Return (X, Y) of the center of cell containing provided text 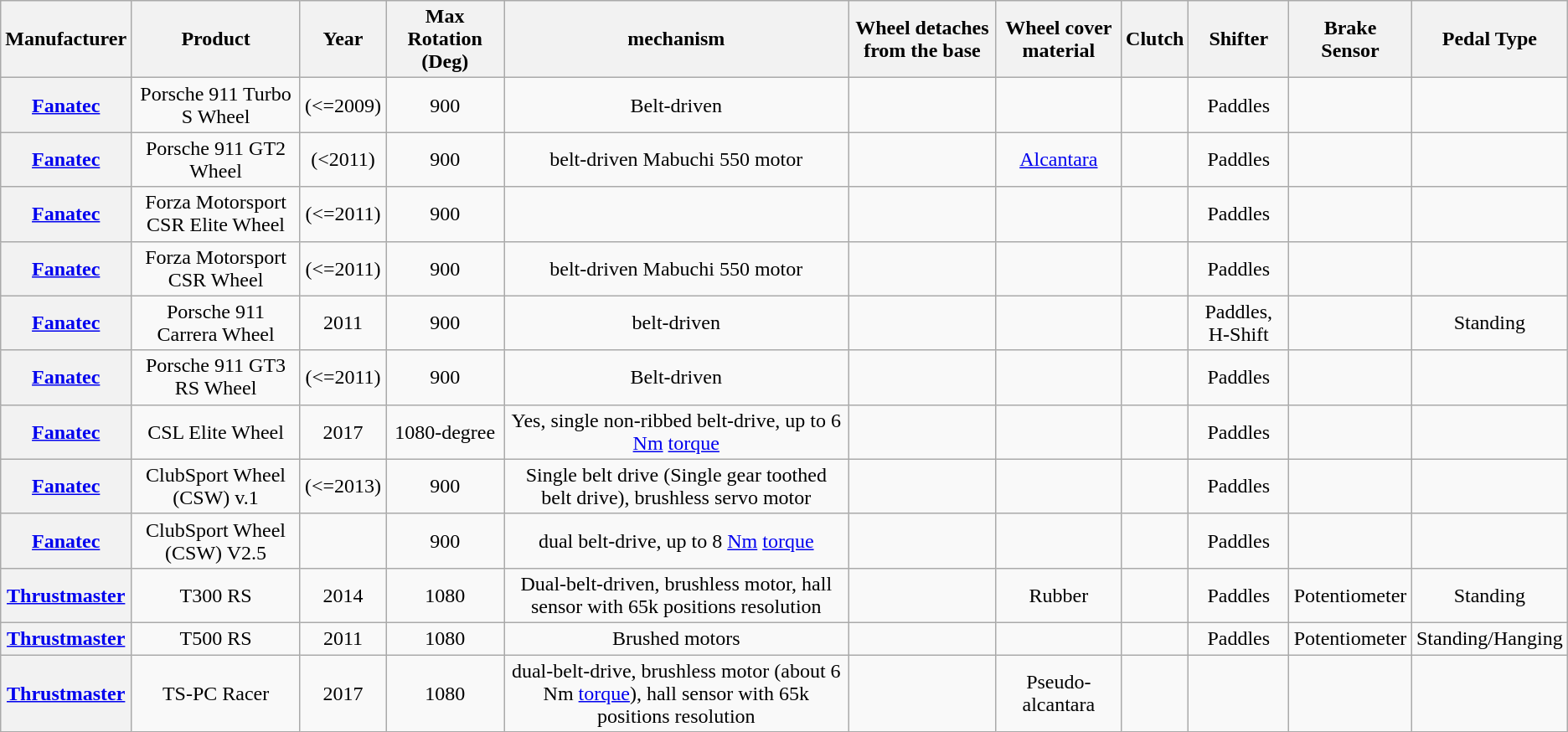
Year (343, 39)
2014 (343, 595)
Porsche 911 GT2 Wheel (216, 159)
Porsche 911 Turbo S Wheel (216, 106)
(<=2009) (343, 106)
T500 RS (216, 638)
ClubSport Wheel (CSW) V2.5 (216, 541)
dual-belt-drive, brushless motor (about 6 Nm torque), hall sensor with 65k positions resolution (677, 693)
Standing/Hanging (1489, 638)
1080-degree (446, 432)
Alcantara (1059, 159)
Paddles, H-Shift (1239, 323)
Yes, single non-ribbed belt-drive, up to 6 Nm torque (677, 432)
Wheel cover material (1059, 39)
Wheel detaches from the base (922, 39)
mechanism (677, 39)
(<=2013) (343, 486)
Manufacturer (66, 39)
dual belt-drive, up to 8 Nm torque (677, 541)
Pseudo-alcantara (1059, 693)
Brake Sensor (1350, 39)
Single belt drive (Single gear toothed belt drive), brushless servo motor (677, 486)
Shifter (1239, 39)
Product (216, 39)
Forza Motorsport CSR Wheel (216, 268)
Forza Motorsport CSR Elite Wheel (216, 214)
T300 RS (216, 595)
TS-PC Racer (216, 693)
belt-driven (677, 323)
CSL Elite Wheel (216, 432)
ClubSport Wheel (CSW) v.1 (216, 486)
(<2011) (343, 159)
Brushed motors (677, 638)
Rubber (1059, 595)
Porsche 911 Carrera Wheel (216, 323)
Dual-belt-driven, brushless motor, hall sensor with 65k positions resolution (677, 595)
Clutch (1155, 39)
Max Rotation (Deg) (446, 39)
Pedal Type (1489, 39)
Porsche 911 GT3 RS Wheel (216, 377)
